From the cell containing the given text, extract its center point as (X, Y) coordinate. 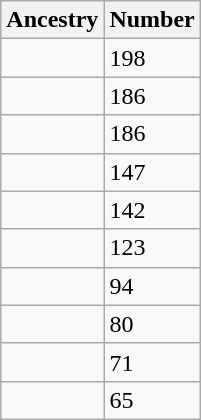
94 (152, 286)
Ancestry (52, 20)
Number (152, 20)
147 (152, 172)
198 (152, 58)
65 (152, 400)
123 (152, 248)
142 (152, 210)
71 (152, 362)
80 (152, 324)
